Return the [X, Y] coordinate for the center point of the cell that contains the specified text.  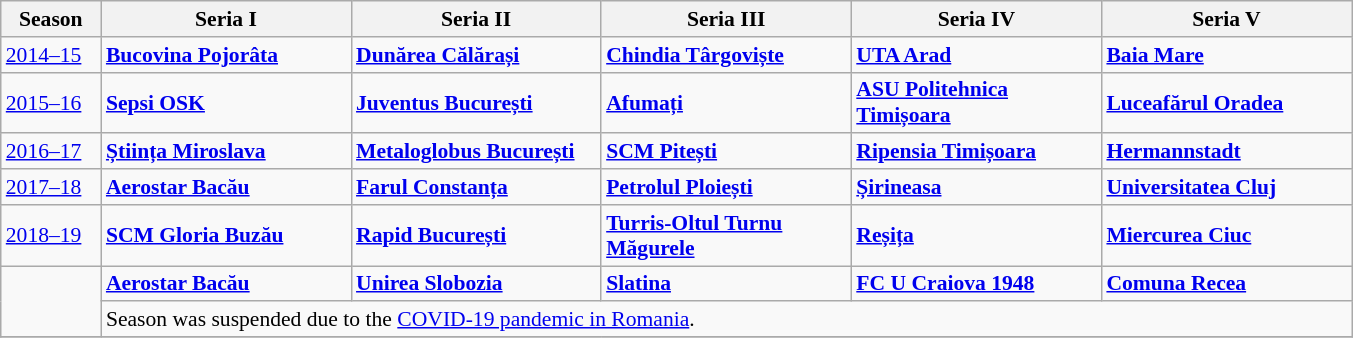
Petrolul Ploiești [726, 187]
Turris-Oltul Turnu Măgurele [726, 236]
Chindia Târgoviște [726, 55]
Miercurea Ciuc [1226, 236]
Ripensia Timișoara [976, 152]
Slatina [726, 284]
Hermannstadt [1226, 152]
Universitatea Cluj [1226, 187]
Seria IV [976, 19]
Unirea Slobozia [476, 284]
Luceafărul Oradea [1226, 102]
Juventus București [476, 102]
Baia Mare [1226, 55]
ASU Politehnica Timișoara [976, 102]
Reșița [976, 236]
2017–18 [51, 187]
UTA Arad [976, 55]
Seria III [726, 19]
Bucovina Pojorâta [226, 55]
SCM Pitești [726, 152]
Știința Miroslava [226, 152]
Sepsi OSK [226, 102]
FC U Craiova 1948 [976, 284]
2014–15 [51, 55]
Seria I [226, 19]
Seria II [476, 19]
Șirineasa [976, 187]
Farul Constanța [476, 187]
Season [51, 19]
Season was suspended due to the COVID-19 pandemic in Romania. [726, 320]
SCM Gloria Buzău [226, 236]
Afumați [726, 102]
Seria V [1226, 19]
Comuna Recea [1226, 284]
Rapid București [476, 236]
2016–17 [51, 152]
Metaloglobus București [476, 152]
2015–16 [51, 102]
2018–19 [51, 236]
Dunărea Călărași [476, 55]
